Pinpoint the cell where the given text exists, returning its (X, Y) midpoint coordinate. 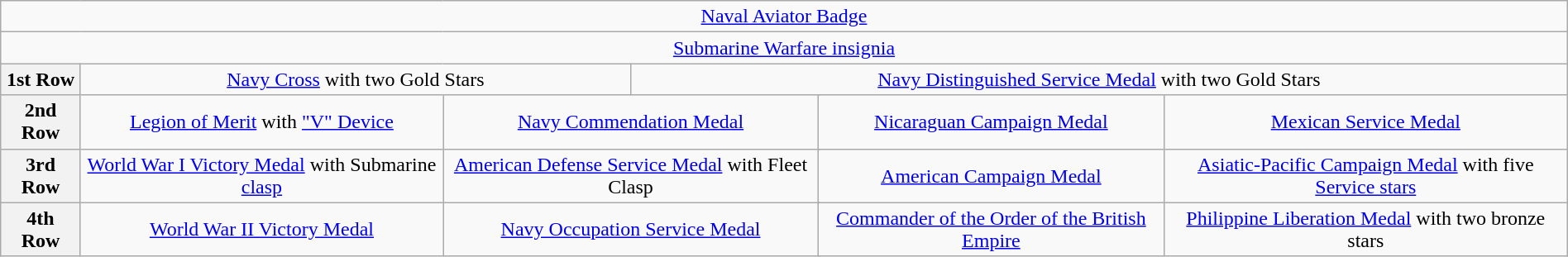
4th Row (41, 230)
Navy Distinguished Service Medal with two Gold Stars (1100, 79)
Submarine Warfare insignia (784, 48)
Naval Aviator Badge (784, 17)
Nicaraguan Campaign Medal (991, 122)
Philippine Liberation Medal with two bronze stars (1365, 230)
World War II Victory Medal (261, 230)
World War I Victory Medal with Submarine clasp (261, 175)
Legion of Merit with "V" Device (261, 122)
1st Row (41, 79)
Navy Cross with two Gold Stars (356, 79)
American Defense Service Medal with Fleet Clasp (631, 175)
Navy Commendation Medal (631, 122)
Navy Occupation Service Medal (631, 230)
3rd Row (41, 175)
Mexican Service Medal (1365, 122)
Asiatic-Pacific Campaign Medal with five Service stars (1365, 175)
2nd Row (41, 122)
American Campaign Medal (991, 175)
Commander of the Order of the British Empire (991, 230)
